Find where the given text appears and provide that cell's center as [x, y] coordinate. 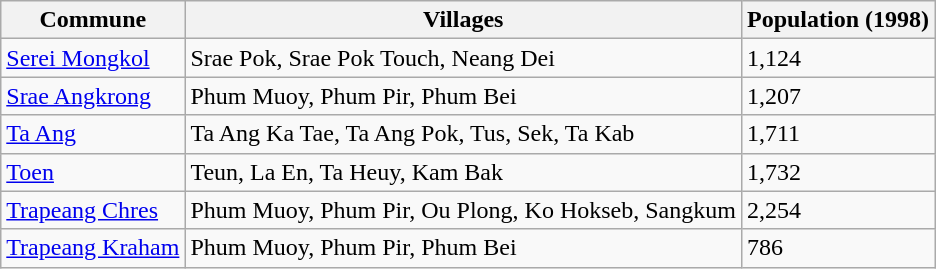
1,207 [838, 96]
1,711 [838, 134]
Srae Pok, Srae Pok Touch, Neang Dei [464, 58]
Trapeang Kraham [93, 248]
Population (1998) [838, 20]
1,732 [838, 172]
Villages [464, 20]
Trapeang Chres [93, 210]
Srae Angkrong [93, 96]
Ta Ang Ka Tae, Ta Ang Pok, Tus, Sek, Ta Kab [464, 134]
Serei Mongkol [93, 58]
Toen [93, 172]
2,254 [838, 210]
786 [838, 248]
Ta Ang [93, 134]
1,124 [838, 58]
Commune [93, 20]
Teun, La En, Ta Heuy, Kam Bak [464, 172]
Phum Muoy, Phum Pir, Ou Plong, Ko Hokseb, Sangkum [464, 210]
